Extract the [X, Y] coordinate from the center of the cell holding the provided text.  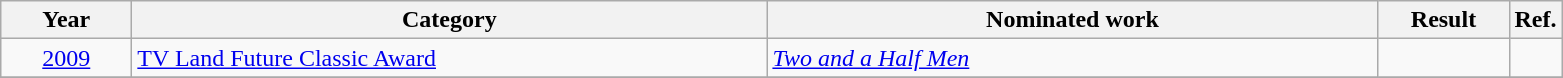
Result [1444, 20]
2009 [66, 58]
TV Land Future Classic Award [450, 58]
Two and a Half Men [1072, 58]
Year [66, 20]
Category [450, 20]
Nominated work [1072, 20]
Ref. [1536, 20]
